Provide the [X, Y] coordinate of the cell's center where the given text is located.  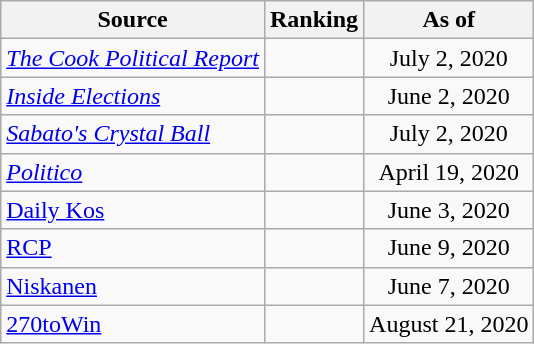
Politico [133, 172]
Ranking [314, 20]
Source [133, 20]
June 7, 2020 [449, 286]
RCP [133, 248]
Sabato's Crystal Ball [133, 134]
The Cook Political Report [133, 58]
As of [449, 20]
June 9, 2020 [449, 248]
June 2, 2020 [449, 96]
April 19, 2020 [449, 172]
Inside Elections [133, 96]
June 3, 2020 [449, 210]
Niskanen [133, 286]
270toWin [133, 324]
August 21, 2020 [449, 324]
Daily Kos [133, 210]
